Scan for the cell matching the given text and deliver its [X, Y] coordinate at center. 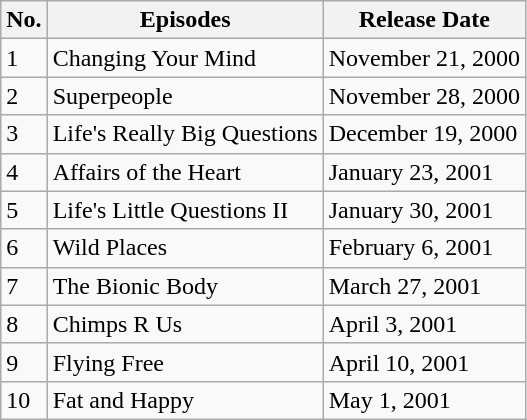
The Bionic Body [185, 286]
November 28, 2000 [424, 96]
January 23, 2001 [424, 172]
10 [24, 400]
Episodes [185, 20]
March 27, 2001 [424, 286]
December 19, 2000 [424, 134]
Life's Really Big Questions [185, 134]
Affairs of the Heart [185, 172]
May 1, 2001 [424, 400]
Chimps R Us [185, 324]
No. [24, 20]
7 [24, 286]
8 [24, 324]
4 [24, 172]
November 21, 2000 [424, 58]
Changing Your Mind [185, 58]
2 [24, 96]
January 30, 2001 [424, 210]
1 [24, 58]
Life's Little Questions II [185, 210]
Release Date [424, 20]
Superpeople [185, 96]
3 [24, 134]
Wild Places [185, 248]
Fat and Happy [185, 400]
April 3, 2001 [424, 324]
Flying Free [185, 362]
5 [24, 210]
6 [24, 248]
February 6, 2001 [424, 248]
April 10, 2001 [424, 362]
9 [24, 362]
